Capture the cell that displays the provided text and extract its [x, y] central coordinate. 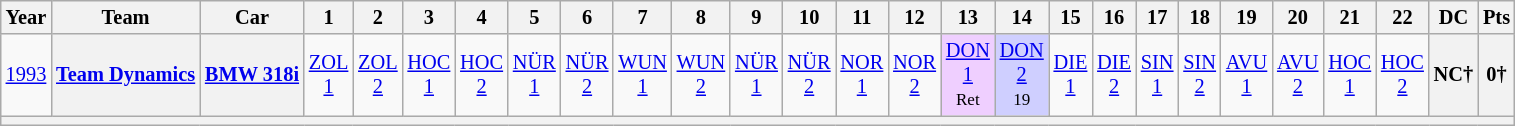
3 [430, 17]
Team [126, 17]
12 [914, 17]
20 [1298, 17]
WUN2 [701, 75]
1993 [26, 75]
Year [26, 17]
18 [1200, 17]
WUN1 [642, 75]
8 [701, 17]
19 [1246, 17]
Car [252, 17]
DC [1454, 17]
11 [862, 17]
NOR2 [914, 75]
17 [1158, 17]
ZOL2 [378, 75]
Pts [1496, 17]
9 [756, 17]
13 [968, 17]
4 [482, 17]
SIN2 [1200, 75]
NC† [1454, 75]
7 [642, 17]
15 [1071, 17]
10 [810, 17]
14 [1022, 17]
DIE2 [1114, 75]
NOR1 [862, 75]
DON219 [1022, 75]
AVU2 [1298, 75]
BMW 318i [252, 75]
SIN1 [1158, 75]
AVU1 [1246, 75]
2 [378, 17]
0† [1496, 75]
DON1Ret [968, 75]
21 [1350, 17]
ZOL1 [328, 75]
16 [1114, 17]
1 [328, 17]
DIE1 [1071, 75]
5 [534, 17]
22 [1402, 17]
6 [588, 17]
Team Dynamics [126, 75]
